Return (x, y) of the center of cell containing provided text 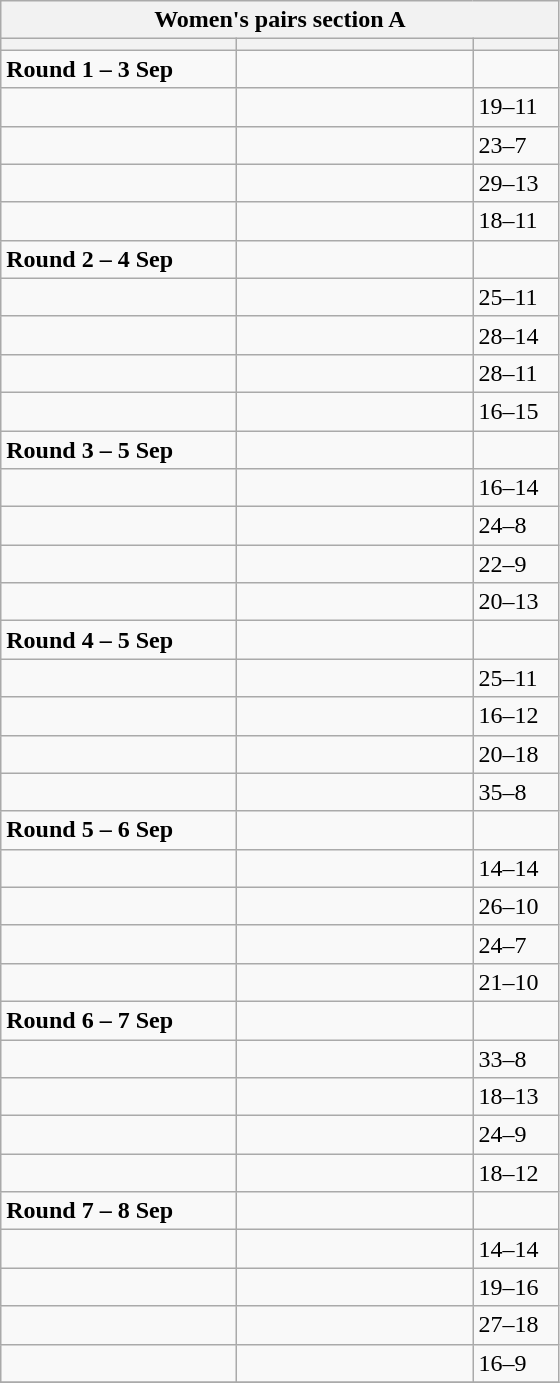
26–10 (516, 906)
Women's pairs section A (280, 20)
19–11 (516, 107)
33–8 (516, 1059)
Round 2 – 4 Sep (119, 259)
20–13 (516, 602)
16–14 (516, 488)
28–14 (516, 335)
18–13 (516, 1097)
Round 1 – 3 Sep (119, 69)
Round 3 – 5 Sep (119, 449)
16–12 (516, 716)
Round 5 – 6 Sep (119, 830)
24–8 (516, 526)
16–9 (516, 1363)
18–12 (516, 1173)
Round 6 – 7 Sep (119, 1020)
24–7 (516, 944)
Round 7 – 8 Sep (119, 1211)
21–10 (516, 982)
16–15 (516, 411)
28–11 (516, 373)
27–18 (516, 1325)
24–9 (516, 1135)
19–16 (516, 1287)
Round 4 – 5 Sep (119, 640)
23–7 (516, 145)
22–9 (516, 564)
29–13 (516, 183)
35–8 (516, 792)
20–18 (516, 754)
18–11 (516, 221)
